Scan for the cell matching the given text and deliver its (X, Y) coordinate at center. 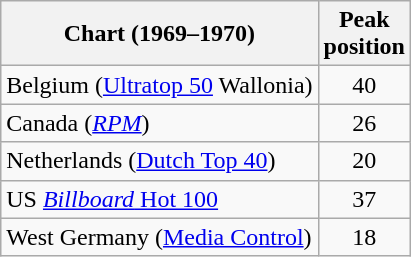
Chart (1969–1970) (160, 34)
18 (364, 237)
US Billboard Hot 100 (160, 199)
Belgium (Ultratop 50 Wallonia) (160, 85)
Peakposition (364, 34)
37 (364, 199)
40 (364, 85)
West Germany (Media Control) (160, 237)
Netherlands (Dutch Top 40) (160, 161)
20 (364, 161)
Canada (RPM) (160, 123)
26 (364, 123)
